Provide the (X, Y) coordinate of the cell's center where the given text is located.  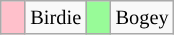
Birdie (56, 17)
Bogey (142, 17)
